Find where the given text appears and provide that cell's center as [x, y] coordinate. 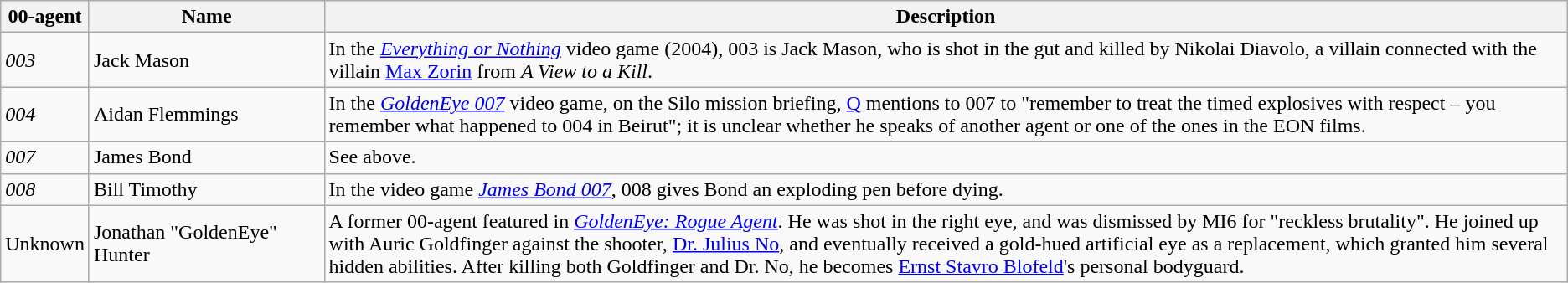
Unknown [45, 244]
Bill Timothy [206, 189]
007 [45, 157]
004 [45, 114]
Aidan Flemmings [206, 114]
See above. [946, 157]
003 [45, 60]
James Bond [206, 157]
Jack Mason [206, 60]
008 [45, 189]
Jonathan "GoldenEye" Hunter [206, 244]
Description [946, 17]
In the video game James Bond 007, 008 gives Bond an exploding pen before dying. [946, 189]
00-agent [45, 17]
Name [206, 17]
